Determine the [x, y] coordinate at the center of the cell enclosing the given text.  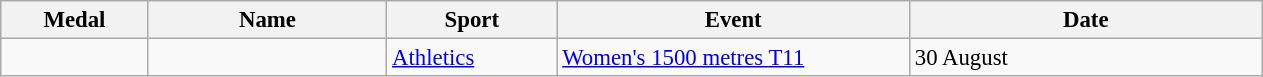
Event [734, 20]
Name [268, 20]
Women's 1500 metres T11 [734, 58]
Athletics [472, 58]
Date [1086, 20]
30 August [1086, 58]
Medal [74, 20]
Sport [472, 20]
